Identify which cell holds the provided text, then report its [x, y] central coordinate. 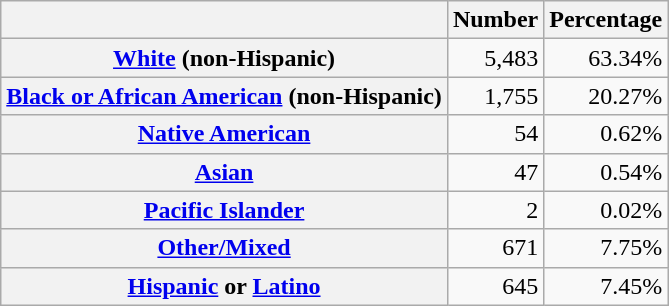
54 [495, 134]
Pacific Islander [224, 210]
0.02% [606, 210]
645 [495, 286]
20.27% [606, 96]
0.54% [606, 172]
0.62% [606, 134]
1,755 [495, 96]
Number [495, 20]
Other/Mixed [224, 248]
Black or African American (non-Hispanic) [224, 96]
Hispanic or Latino [224, 286]
47 [495, 172]
5,483 [495, 58]
671 [495, 248]
Asian [224, 172]
7.45% [606, 286]
White (non-Hispanic) [224, 58]
7.75% [606, 248]
63.34% [606, 58]
Native American [224, 134]
Percentage [606, 20]
2 [495, 210]
